Locate the cell with the specified text and output its (X, Y) center coordinate. 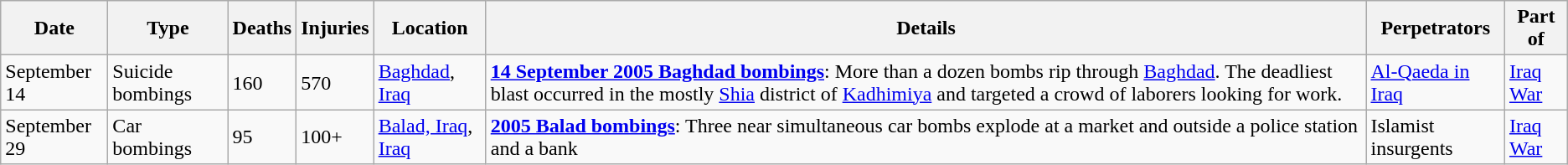
Car bombings (168, 137)
September 29 (54, 137)
2005 Balad bombings: Three near simultaneous car bombs explode at a market and outside a police station and a bank (926, 137)
Islamist insurgents (1436, 137)
570 (335, 82)
Injuries (335, 28)
Date (54, 28)
Deaths (262, 28)
95 (262, 137)
September 14 (54, 82)
Al-Qaeda in Iraq (1436, 82)
Suicide bombings (168, 82)
Type (168, 28)
Balad, Iraq, Iraq (430, 137)
Location (430, 28)
Details (926, 28)
Baghdad, Iraq (430, 82)
Perpetrators (1436, 28)
Part of (1536, 28)
160 (262, 82)
100+ (335, 137)
